Return the [X, Y] coordinate for the center point of the cell that contains the specified text.  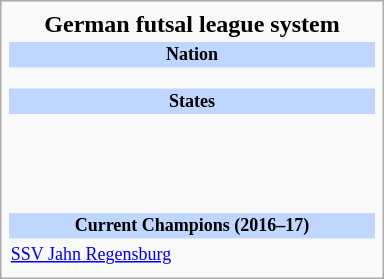
SSV Jahn Regensburg [192, 255]
States [192, 102]
German futsal league system [192, 24]
Current Champions (2016–17) [192, 226]
Nation [192, 55]
